Extract the [x, y] coordinate from the center of the cell holding the provided text.  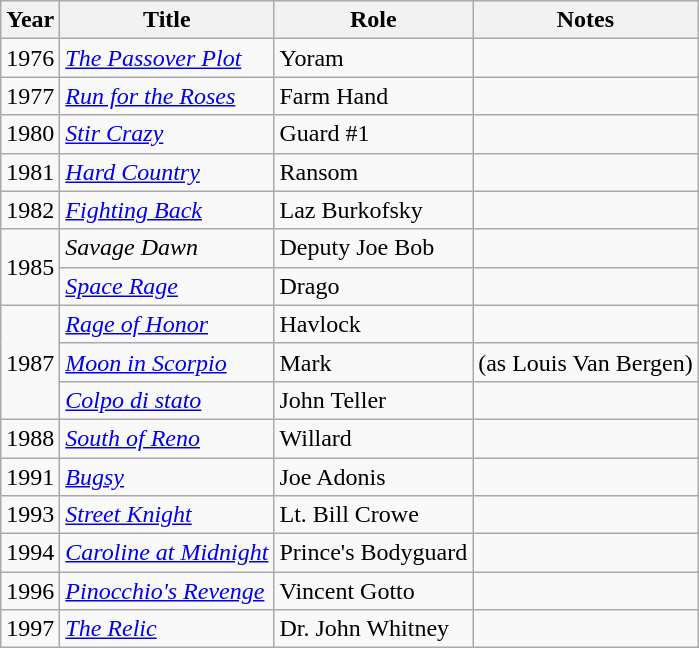
Yoram [374, 58]
Caroline at Midnight [167, 553]
Colpo di stato [167, 400]
1996 [30, 591]
Space Rage [167, 286]
1994 [30, 553]
1982 [30, 210]
The Relic [167, 629]
Savage Dawn [167, 248]
1993 [30, 515]
1988 [30, 438]
Willard [374, 438]
Hard Country [167, 172]
1976 [30, 58]
Moon in Scorpio [167, 362]
Bugsy [167, 477]
Notes [586, 20]
1987 [30, 362]
Stir Crazy [167, 134]
(as Louis Van Bergen) [586, 362]
1997 [30, 629]
1985 [30, 267]
1991 [30, 477]
Rage of Honor [167, 324]
Deputy Joe Bob [374, 248]
Street Knight [167, 515]
Laz Burkofsky [374, 210]
John Teller [374, 400]
Lt. Bill Crowe [374, 515]
Drago [374, 286]
Dr. John Whitney [374, 629]
1977 [30, 96]
Farm Hand [374, 96]
The Passover Plot [167, 58]
Prince's Bodyguard [374, 553]
Fighting Back [167, 210]
Pinocchio's Revenge [167, 591]
Ransom [374, 172]
Havlock [374, 324]
Run for the Roses [167, 96]
Vincent Gotto [374, 591]
Role [374, 20]
Joe Adonis [374, 477]
South of Reno [167, 438]
Guard #1 [374, 134]
Mark [374, 362]
1980 [30, 134]
Year [30, 20]
Title [167, 20]
1981 [30, 172]
